Detect which cell encompasses the target text, then output its (X, Y) center coordinate. 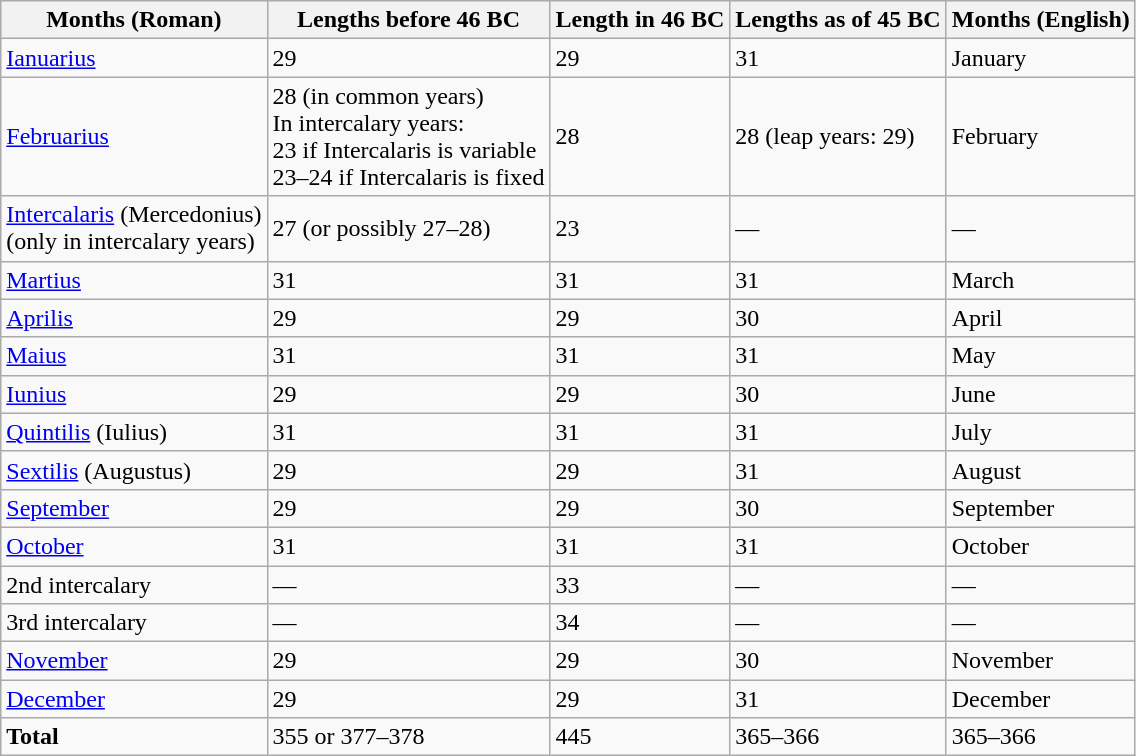
Sextilis (Augustus) (134, 470)
34 (640, 623)
Martius (134, 280)
23 (640, 228)
Maius (134, 356)
August (1040, 470)
January (1040, 58)
Months (Roman) (134, 20)
Months (English) (1040, 20)
Lengths as of 45 BC (838, 20)
May (1040, 356)
355 or 377–378 (408, 737)
Lengths before 46 BC (408, 20)
3rd intercalary (134, 623)
April (1040, 318)
28 (leap years: 29) (838, 136)
June (1040, 394)
Februarius (134, 136)
March (1040, 280)
33 (640, 585)
445 (640, 737)
Ianuarius (134, 58)
Quintilis (Iulius) (134, 432)
28 (in common years)In intercalary years:23 if Intercalaris is variable23–24 if Intercalaris is fixed (408, 136)
28 (640, 136)
Length in 46 BC (640, 20)
Intercalaris (Mercedonius) (only in intercalary years) (134, 228)
27 (or possibly 27–28) (408, 228)
Iunius (134, 394)
Aprilis (134, 318)
2nd intercalary (134, 585)
July (1040, 432)
Total (134, 737)
February (1040, 136)
